For the text-containing cell, return its midpoint in [X, Y] coordinate format. 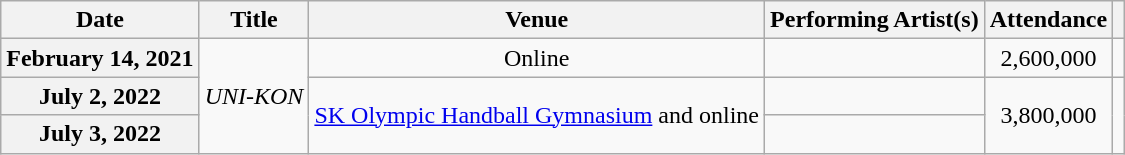
July 3, 2022 [100, 134]
Online [537, 58]
February 14, 2021 [100, 58]
2,600,000 [1048, 58]
3,800,000 [1048, 115]
UNI-KON [254, 96]
July 2, 2022 [100, 96]
Attendance [1048, 20]
Date [100, 20]
Performing Artist(s) [875, 20]
SK Olympic Handball Gymnasium and online [537, 115]
Title [254, 20]
Venue [537, 20]
